Locate the cell with the specified text and output its (X, Y) center coordinate. 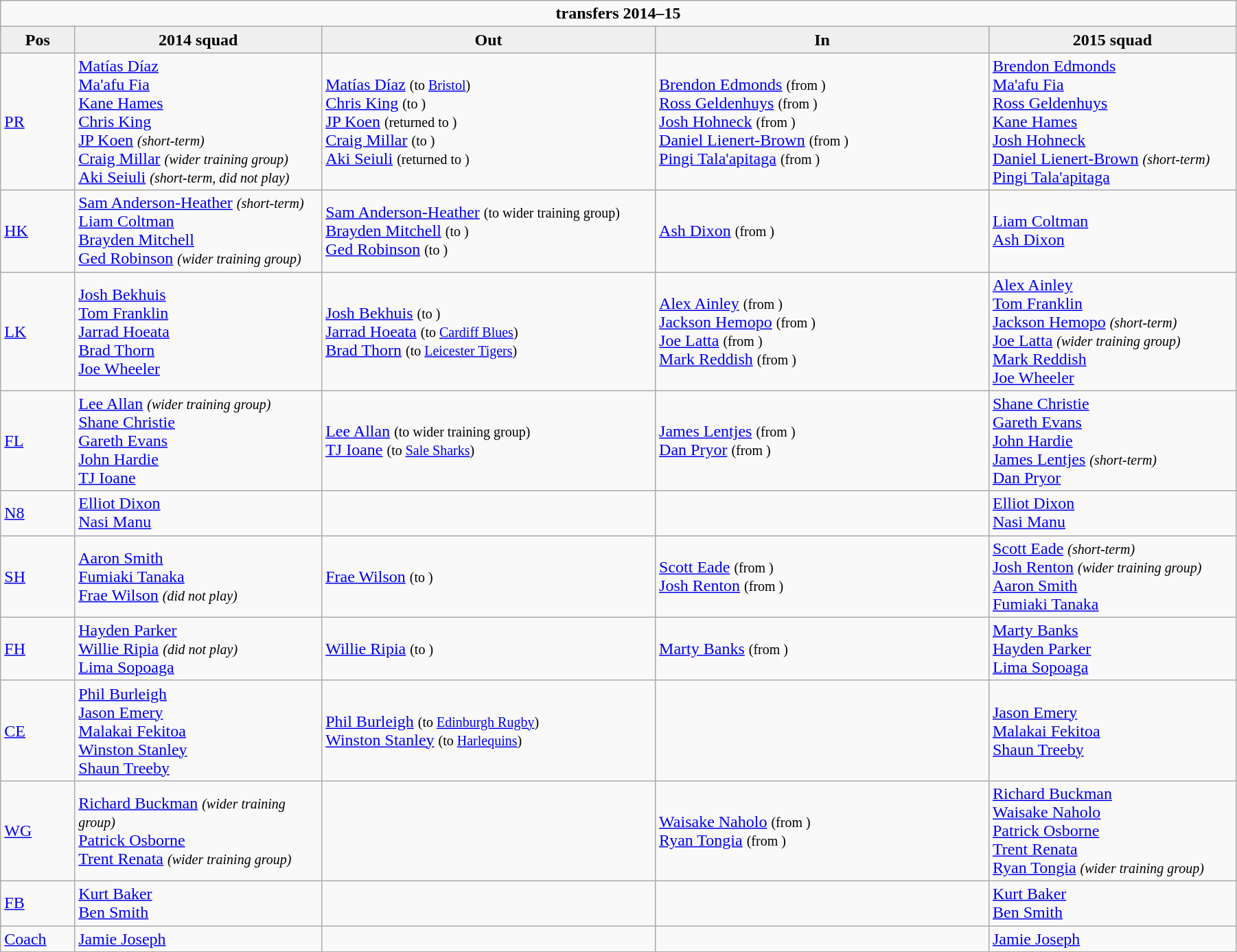
Willie Ripia (to ) (489, 649)
2015 squad (1112, 40)
Phil BurleighJason EmeryMalakai FekitoaWinston StanleyShaun Treeby (198, 730)
FH (38, 649)
WG (38, 831)
Josh BekhuisTom FranklinJarrad HoeataBrad ThornJoe Wheeler (198, 331)
SH (38, 577)
Alex AinleyTom FranklinJackson Hemopo (short-term)Joe Latta (wider training group)Mark ReddishJoe Wheeler (1112, 331)
Marty Banks (from ) (822, 649)
Ash Dixon (from ) (822, 231)
Aaron SmithFumiaki TanakaFrae Wilson (did not play) (198, 577)
Sam Anderson-Heather (short-term)Liam ColtmanBrayden MitchellGed Robinson (wider training group) (198, 231)
Brendon EdmondsMa'afu FiaRoss GeldenhuysKane HamesJosh HohneckDaniel Lienert-Brown (short-term)Pingi Tala'apitaga (1112, 121)
2014 squad (198, 40)
Marty BanksHayden ParkerLima Sopoaga (1112, 649)
Phil Burleigh (to Edinburgh Rugby) Winston Stanley (to Harlequins) (489, 730)
Waisake Naholo (from ) Ryan Tongia (from ) (822, 831)
Richard BuckmanWaisake NaholoPatrick OsborneTrent RenataRyan Tongia (wider training group) (1112, 831)
Hayden ParkerWillie Ripia (did not play)Lima Sopoaga (198, 649)
N8 (38, 513)
transfers 2014–15 (618, 14)
Scott Eade (short-term)Josh Renton (wider training group)Aaron SmithFumiaki Tanaka (1112, 577)
Brendon Edmonds (from ) Ross Geldenhuys (from ) Josh Hohneck (from ) Daniel Lienert-Brown (from ) Pingi Tala'apitaga (from ) (822, 121)
Matías Díaz (to Bristol) Chris King (to ) JP Koen (returned to ) Craig Millar (to ) Aki Seiuli (returned to ) (489, 121)
Lee Allan (to wider training group) TJ Ioane (to Sale Sharks) (489, 441)
Lee Allan (wider training group)Shane ChristieGareth EvansJohn HardieTJ Ioane (198, 441)
Pos (38, 40)
CE (38, 730)
FB (38, 903)
Shane ChristieGareth EvansJohn HardieJames Lentjes (short-term)Dan Pryor (1112, 441)
In (822, 40)
Jason EmeryMalakai FekitoaShaun Treeby (1112, 730)
FL (38, 441)
James Lentjes (from ) Dan Pryor (from ) (822, 441)
PR (38, 121)
Frae Wilson (to ) (489, 577)
HK (38, 231)
Alex Ainley (from ) Jackson Hemopo (from ) Joe Latta (from ) Mark Reddish (from ) (822, 331)
Richard Buckman (wider training group)Patrick OsborneTrent Renata (wider training group) (198, 831)
Liam ColtmanAsh Dixon (1112, 231)
Matías DíazMa'afu FiaKane HamesChris KingJP Koen (short-term)Craig Millar (wider training group)Aki Seiuli (short-term, did not play) (198, 121)
Sam Anderson-Heather (to wider training group) Brayden Mitchell (to ) Ged Robinson (to ) (489, 231)
LK (38, 331)
Out (489, 40)
Josh Bekhuis (to ) Jarrad Hoeata (to Cardiff Blues) Brad Thorn (to Leicester Tigers) (489, 331)
Coach (38, 938)
Scott Eade (from ) Josh Renton (from ) (822, 577)
